Detect which cell encompasses the target text, then output its (x, y) center coordinate. 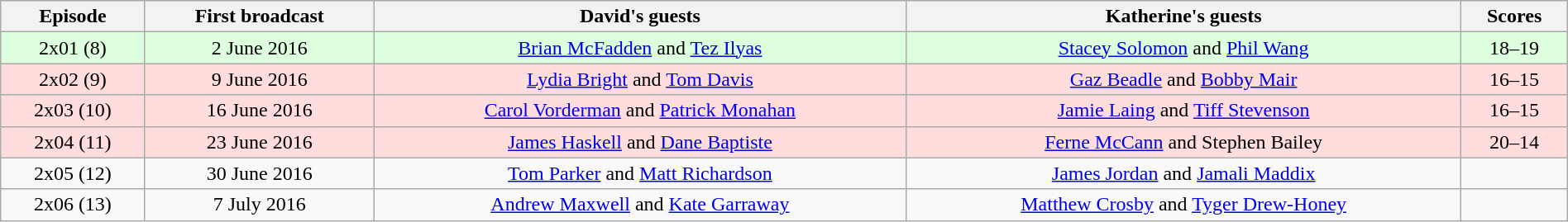
20–14 (1514, 142)
2x04 (11) (73, 142)
2x05 (12) (73, 173)
16 June 2016 (260, 111)
Ferne McCann and Stephen Bailey (1183, 142)
30 June 2016 (260, 173)
Lydia Bright and Tom Davis (640, 79)
Gaz Beadle and Bobby Mair (1183, 79)
2x03 (10) (73, 111)
7 July 2016 (260, 205)
Andrew Maxwell and Kate Garraway (640, 205)
Matthew Crosby and Tyger Drew-Honey (1183, 205)
Stacey Solomon and Phil Wang (1183, 48)
18–19 (1514, 48)
2x02 (9) (73, 79)
Tom Parker and Matt Richardson (640, 173)
James Haskell and Dane Baptiste (640, 142)
Katherine's guests (1183, 17)
Episode (73, 17)
23 June 2016 (260, 142)
2x01 (8) (73, 48)
9 June 2016 (260, 79)
2x06 (13) (73, 205)
Jamie Laing and Tiff Stevenson (1183, 111)
2 June 2016 (260, 48)
Scores (1514, 17)
David's guests (640, 17)
James Jordan and Jamali Maddix (1183, 173)
Carol Vorderman and Patrick Monahan (640, 111)
First broadcast (260, 17)
Brian McFadden and Tez Ilyas (640, 48)
